For the text-containing cell, return its midpoint in [X, Y] coordinate format. 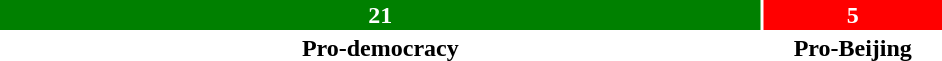
5 [853, 15]
21 [380, 15]
